Determine the [X, Y] coordinate at the center of the cell enclosing the given text.  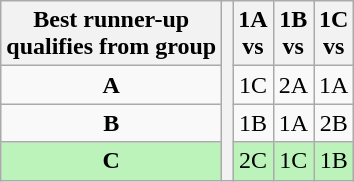
C [112, 161]
A [112, 85]
B [112, 123]
1C vs [334, 34]
2B [334, 123]
1Avs [253, 34]
Best runner-upqualifies from group [112, 34]
1Bvs [293, 34]
2C [253, 161]
2A [293, 85]
